Capture the cell that displays the provided text and extract its (X, Y) central coordinate. 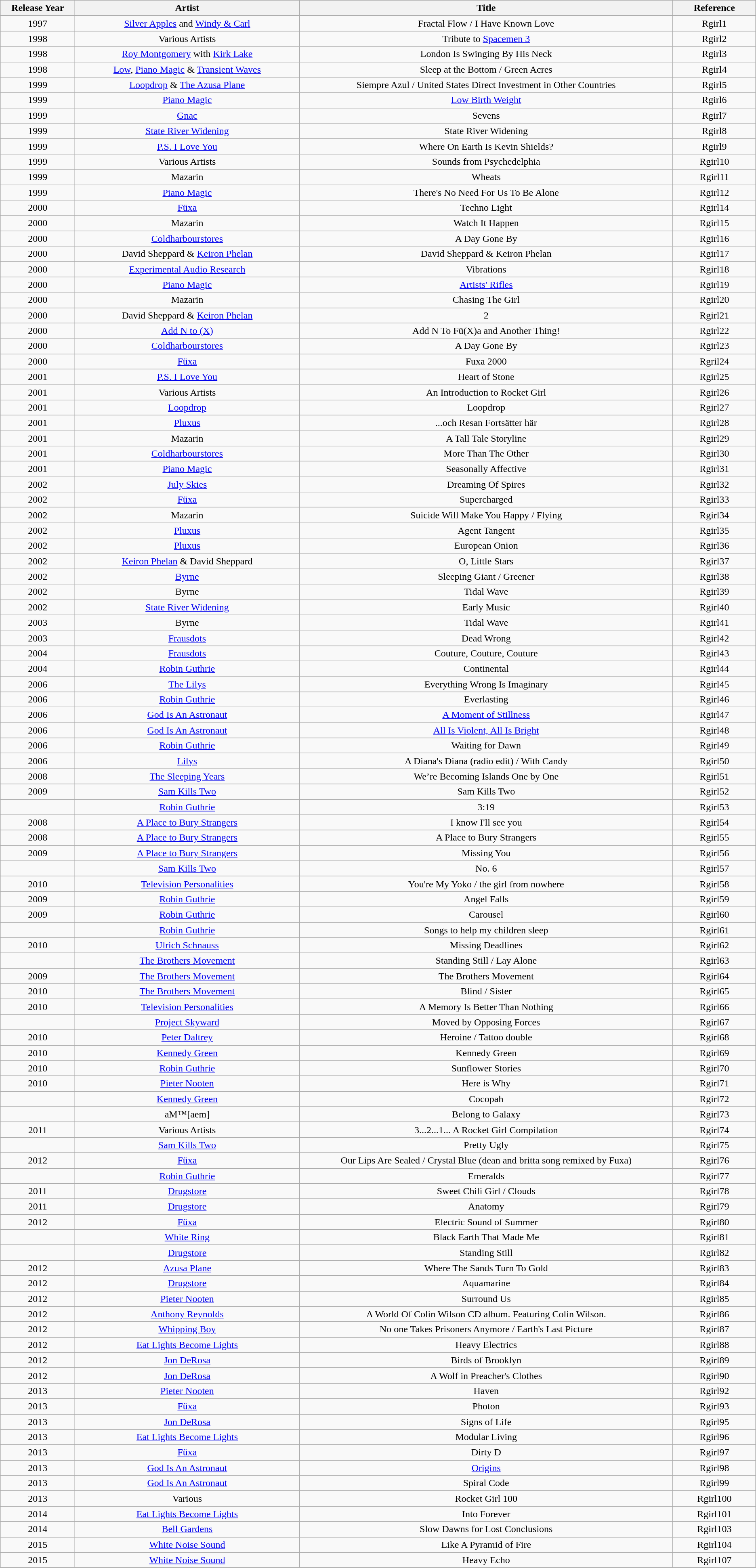
Early Music (486, 607)
Watch It Happen (486, 223)
Rgril24 (714, 361)
Rgirl52 (714, 792)
Rgirl9 (714, 146)
Into Forever (486, 1514)
Missing Deadlines (486, 945)
Rgirl104 (714, 1545)
Rgirl101 (714, 1514)
Rgirl25 (714, 377)
Blind / Sister (486, 992)
Sounds from Psychedelphia (486, 161)
Rgirl80 (714, 1222)
Seasonally Affective (486, 469)
Rgirl2 (714, 39)
The Sleeping Years (187, 776)
Rgirl61 (714, 930)
Origins (486, 1468)
Rgirl10 (714, 161)
Rgirl8 (714, 131)
Rgirl83 (714, 1268)
Spiral Code (486, 1483)
Moved by Opposing Forces (486, 1022)
Black Earth That Made Me (486, 1237)
Rgirl15 (714, 223)
Chasing The Girl (486, 300)
Supercharged (486, 500)
aM™[aem] (187, 1114)
White Ring (187, 1237)
A Wolf in Preacher's Clothes (486, 1375)
Azusa Plane (187, 1268)
Rgirl26 (714, 392)
Rgirl74 (714, 1130)
Rgirl78 (714, 1191)
Rgirl1 (714, 23)
We’re Becoming Islands One by One (486, 776)
Rgirl67 (714, 1022)
Dead Wrong (486, 638)
Rgirl77 (714, 1176)
Rgirl42 (714, 638)
Rgirl58 (714, 884)
Rgirl32 (714, 484)
Anatomy (486, 1207)
Rgirl96 (714, 1437)
Rgirl60 (714, 914)
Pretty Ugly (486, 1145)
Rgirl79 (714, 1207)
Rgirl16 (714, 239)
Rocket Girl 100 (486, 1499)
Various (187, 1499)
Rgirl53 (714, 807)
Rgirl62 (714, 945)
Rgirl23 (714, 346)
Rgirl7 (714, 115)
Silver Apples and Windy & Carl (187, 23)
Experimental Audio Research (187, 269)
Bell Gardens (187, 1529)
Anthony Reynolds (187, 1314)
Rgirl73 (714, 1114)
Rgirl18 (714, 269)
Slow Dawns for Lost Conclusions (486, 1529)
Rgirl29 (714, 438)
Reference (714, 8)
Dreaming Of Spires (486, 484)
Rgirl22 (714, 331)
Rgirl40 (714, 607)
A Tall Tale Storyline (486, 438)
Artists' Rifles (486, 285)
Carousel (486, 914)
Whipping Boy (187, 1329)
Rgirl93 (714, 1406)
Rgirl82 (714, 1253)
Rgirl55 (714, 838)
Signs of Life (486, 1421)
Where The Sands Turn To Gold (486, 1268)
No one Takes Prisoners Anymore / Earth's Last Picture (486, 1329)
Rgirl68 (714, 1038)
Rgirl66 (714, 1007)
Rgirl28 (714, 423)
Sunflower Stories (486, 1068)
Techno Light (486, 208)
Rgirl30 (714, 454)
Rgirl21 (714, 315)
Tribute to Spacemen 3 (486, 39)
Rgirl12 (714, 193)
Rgirl47 (714, 715)
Rgirl63 (714, 961)
Rgirl72 (714, 1099)
Low, Piano Magic & Transient Waves (187, 69)
Ulrich Schnauss (187, 945)
3:19 (486, 807)
Rgirl48 (714, 730)
A Memory Is Better Than Nothing (486, 1007)
European Onion (486, 546)
Rgirl88 (714, 1345)
Heart of Stone (486, 377)
Birds of Brooklyn (486, 1360)
Peter Daltrey (187, 1038)
Release Year (38, 8)
Rgirl70 (714, 1068)
Rgirl49 (714, 746)
Belong to Galaxy (486, 1114)
Rgirl56 (714, 853)
Fuxa 2000 (486, 361)
Songs to help my children sleep (486, 930)
More Than The Other (486, 454)
Low Birth Weight (486, 100)
Cocopah (486, 1099)
Electric Sound of Summer (486, 1222)
Sweet Chili Girl / Clouds (486, 1191)
Sleeping Giant / Greener (486, 576)
You're My Yoko / the girl from nowhere (486, 884)
Rgirl35 (714, 530)
Rgirl95 (714, 1421)
Rgirl50 (714, 761)
An Introduction to Rocket Girl (486, 392)
No. 6 (486, 868)
Dirty D (486, 1453)
Rgirl107 (714, 1560)
Rgirl43 (714, 653)
A Diana's Diana (radio edit) / With Candy (486, 761)
Title (486, 8)
Rgirl31 (714, 469)
Fractal Flow / I Have Known Love (486, 23)
Rgirl86 (714, 1314)
Rgirl6 (714, 100)
The Lilys (187, 684)
Rgirl54 (714, 822)
Where On Earth Is Kevin Shields? (486, 146)
Heavy Electrics (486, 1345)
Like A Pyramid of Fire (486, 1545)
Rgirl44 (714, 669)
Siempre Azul / United States Direct Investment in Other Countries (486, 85)
A Moment of Stillness (486, 715)
Sevens (486, 115)
Rgirl100 (714, 1499)
Rgirl17 (714, 254)
Rgirl69 (714, 1053)
Here is Why (486, 1084)
Rgirl19 (714, 285)
Standing Still (486, 1253)
3...2...1... A Rocket Girl Compilation (486, 1130)
Rgirl20 (714, 300)
Add N To Fü(X)a and Another Thing! (486, 331)
Continental (486, 669)
Rgirl71 (714, 1084)
Rgirl76 (714, 1160)
O, Little Stars (486, 561)
Loopdrop & The Azusa Plane (187, 85)
All Is Violent, All Is Bright (486, 730)
Rgirl81 (714, 1237)
Rgirl39 (714, 592)
Rgirl4 (714, 69)
Agent Tangent (486, 530)
Surround Us (486, 1299)
Suicide Will Make You Happy / Flying (486, 515)
Add N to (X) (187, 331)
Roy Montgomery with Kirk Lake (187, 54)
Heroine / Tattoo double (486, 1038)
1997 (38, 23)
...och Resan Fortsätter här (486, 423)
Sleep at the Bottom / Green Acres (486, 69)
Rgirl87 (714, 1329)
Rgirl41 (714, 623)
Our Lips Are Sealed / Crystal Blue (dean and britta song remixed by Fuxa) (486, 1160)
Aquamarine (486, 1283)
Waiting for Dawn (486, 746)
Rgirl92 (714, 1391)
Rgirl36 (714, 546)
Rgirl11 (714, 177)
Rgirl64 (714, 976)
Rgirl85 (714, 1299)
Standing Still / Lay Alone (486, 961)
Rgirl3 (714, 54)
2 (486, 315)
Rgirl27 (714, 407)
Rgirl89 (714, 1360)
Photon (486, 1406)
Emeralds (486, 1176)
Gnac (187, 115)
Rgirl37 (714, 561)
Rgirl98 (714, 1468)
Haven (486, 1391)
Rgirl90 (714, 1375)
Keiron Phelan & David Sheppard (187, 561)
Rgirl38 (714, 576)
There's No Need For Us To Be Alone (486, 193)
Rgirl99 (714, 1483)
Angel Falls (486, 899)
Everything Wrong Is Imaginary (486, 684)
Rgirl65 (714, 992)
Rgirl59 (714, 899)
Rgirl57 (714, 868)
Artist (187, 8)
Rgirl5 (714, 85)
Couture, Couture, Couture (486, 653)
Rgirl97 (714, 1453)
Wheats (486, 177)
July Skies (187, 484)
Project Skyward (187, 1022)
Rgirl46 (714, 700)
A World Of Colin Wilson CD album. Featuring Colin Wilson. (486, 1314)
Rgirl75 (714, 1145)
I know I'll see you (486, 822)
Rgirl45 (714, 684)
Rgirl84 (714, 1283)
London Is Swinging By His Neck (486, 54)
Rgirl14 (714, 208)
Everlasting (486, 700)
Rgirl51 (714, 776)
Modular Living (486, 1437)
Rgirl34 (714, 515)
Missing You (486, 853)
Rgirl33 (714, 500)
Vibrations (486, 269)
Rgirl103 (714, 1529)
Lilys (187, 761)
Heavy Echo (486, 1560)
